From the cell containing the given text, extract its center point as (X, Y) coordinate. 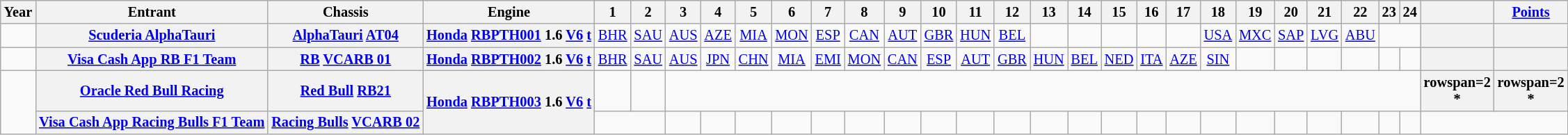
SAP (1291, 35)
MXC (1255, 35)
1 (613, 12)
Visa Cash App RB F1 Team (152, 59)
ABU (1361, 35)
5 (754, 12)
12 (1012, 12)
3 (683, 12)
Points (1531, 12)
Honda RBPTH001 1.6 V6 t (509, 35)
15 (1119, 12)
JPN (718, 59)
Red Bull RB21 (345, 90)
ITA (1151, 59)
18 (1218, 12)
Engine (509, 12)
LVG (1325, 35)
Honda RBPTH002 1.6 V6 t (509, 59)
CHN (754, 59)
Year (18, 12)
10 (939, 12)
EMI (828, 59)
11 (975, 12)
22 (1361, 12)
6 (792, 12)
Racing Bulls VCARB 02 (345, 122)
2 (648, 12)
23 (1389, 12)
SIN (1218, 59)
13 (1049, 12)
Scuderia AlphaTauri (152, 35)
19 (1255, 12)
20 (1291, 12)
Honda RBPTH003 1.6 V6 t (509, 102)
NED (1119, 59)
8 (864, 12)
24 (1410, 12)
14 (1085, 12)
USA (1218, 35)
Entrant (152, 12)
RB VCARB 01 (345, 59)
16 (1151, 12)
7 (828, 12)
4 (718, 12)
Chassis (345, 12)
17 (1183, 12)
9 (903, 12)
AlphaTauri AT04 (345, 35)
Visa Cash App Racing Bulls F1 Team (152, 122)
21 (1325, 12)
Oracle Red Bull Racing (152, 90)
